Determine the (X, Y) coordinate at the center of the cell enclosing the given text.  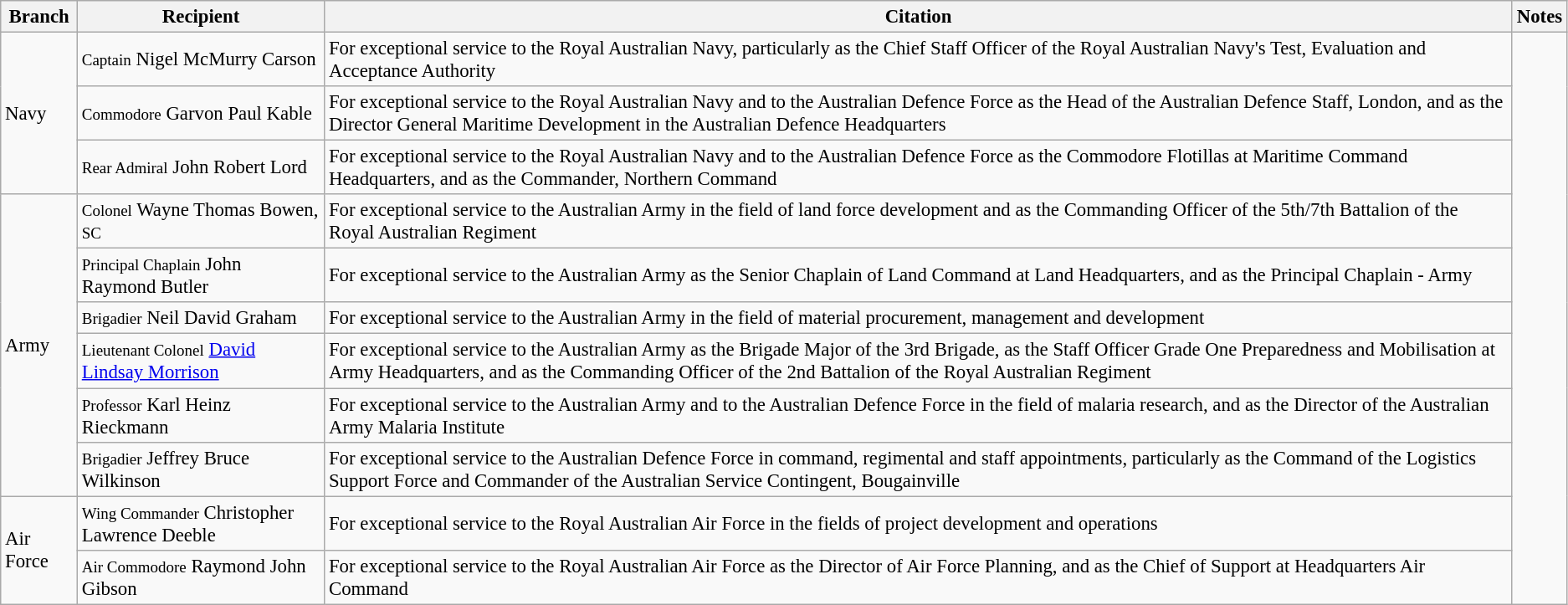
Lieutenant Colonel David Lindsay Morrison (201, 361)
For exceptional service to the Australian Army in the field of material procurement, management and development (919, 319)
Air Commodore Raymond John Gibson (201, 577)
Brigadier Neil David Graham (201, 319)
For exceptional service to the Royal Australian Air Force in the fields of project development and operations (919, 524)
Captain Nigel McMurry Carson (201, 60)
Rear Admiral John Robert Lord (201, 167)
Citation (919, 17)
Air Force (39, 551)
Branch (39, 17)
Professor Karl Heinz Rieckmann (201, 415)
Colonel Wayne Thomas Bowen, SC (201, 221)
Recipient (201, 17)
Notes (1540, 17)
Wing Commander Christopher Lawrence Deeble (201, 524)
Army (39, 345)
Brigadier Jeffrey Bruce Wilkinson (201, 469)
Commodore Garvon Paul Kable (201, 114)
Navy (39, 114)
Principal Chaplain John Raymond Butler (201, 276)
For exceptional service to the Australian Army as the Senior Chaplain of Land Command at Land Headquarters, and as the Principal Chaplain - Army (919, 276)
